Provide the [X, Y] coordinate of the cell's center where the given text is located.  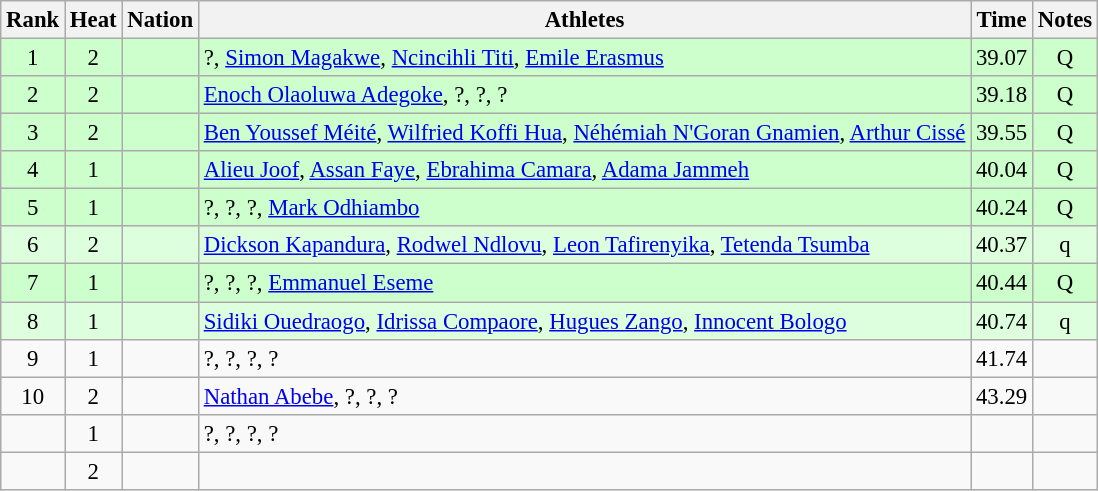
3 [33, 133]
Nation [160, 20]
Dickson Kapandura, Rodwel Ndlovu, Leon Tafirenyika, Tetenda Tsumba [584, 245]
39.55 [1002, 133]
39.18 [1002, 95]
Ben Youssef Méité, Wilfried Koffi Hua, Néhémiah N'Goran Gnamien, Arthur Cissé [584, 133]
Notes [1066, 20]
39.07 [1002, 58]
Heat [94, 20]
6 [33, 245]
Alieu Joof, Assan Faye, Ebrahima Camara, Adama Jammeh [584, 170]
40.37 [1002, 245]
40.04 [1002, 170]
Sidiki Ouedraogo, Idrissa Compaore, Hugues Zango, Innocent Bologo [584, 321]
Time [1002, 20]
40.44 [1002, 283]
4 [33, 170]
Rank [33, 20]
10 [33, 396]
43.29 [1002, 396]
7 [33, 283]
Athletes [584, 20]
40.24 [1002, 208]
?, ?, ?, Mark Odhiambo [584, 208]
?, Simon Magakwe, Ncincihli Titi, Emile Erasmus [584, 58]
Nathan Abebe, ?, ?, ? [584, 396]
8 [33, 321]
Enoch Olaoluwa Adegoke, ?, ?, ? [584, 95]
5 [33, 208]
40.74 [1002, 321]
41.74 [1002, 358]
?, ?, ?, Emmanuel Eseme [584, 283]
9 [33, 358]
